From the cell containing the given text, extract its center point as [x, y] coordinate. 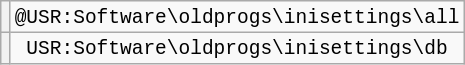
USR:Software\oldprogs\inisettings\db [237, 49]
@USR:Software\oldprogs\inisettings\all [237, 17]
